Pinpoint the cell where the given text exists, returning its [X, Y] midpoint coordinate. 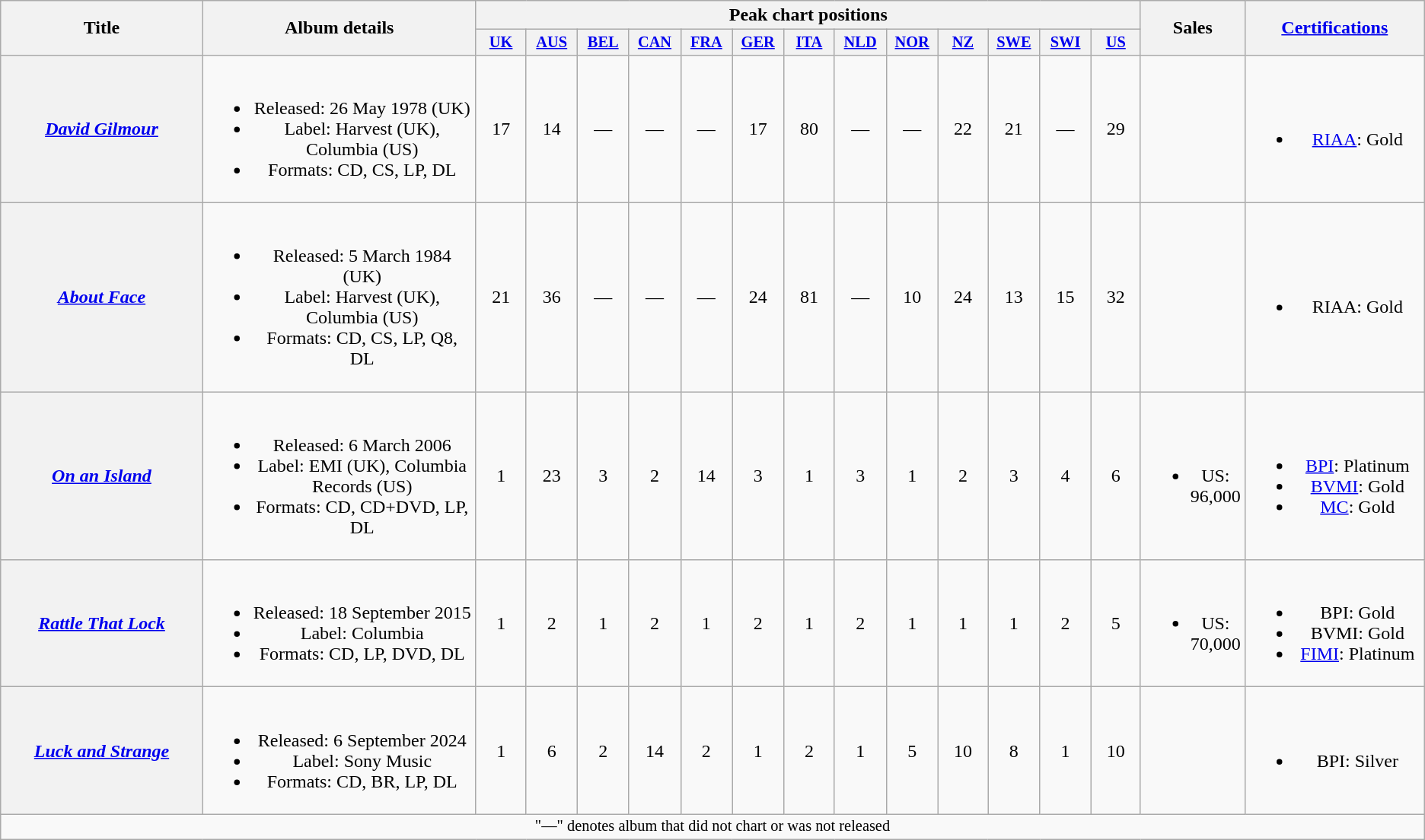
Released: 6 March 2006Label: EMI (UK), Columbia Records (US)Formats: CD, CD+DVD, LP, DL [340, 476]
Title [102, 28]
SWE [1014, 43]
ITA [809, 43]
US [1116, 43]
David Gilmour [102, 129]
32 [1116, 297]
13 [1014, 297]
29 [1116, 129]
81 [809, 297]
GER [758, 43]
4 [1066, 476]
BPI: GoldBVMI: GoldFIMI: Platinum [1334, 624]
CAN [655, 43]
Luck and Strange [102, 750]
22 [962, 129]
BPI: PlatinumBVMI: GoldMC: Gold [1334, 476]
BEL [603, 43]
Peak chart positions [808, 15]
NOR [912, 43]
8 [1014, 750]
Released: 26 May 1978 (UK)Label: Harvest (UK), Columbia (US)Formats: CD, CS, LP, DL [340, 129]
US: 96,000 [1192, 476]
15 [1066, 297]
About Face [102, 297]
Album details [340, 28]
US: 70,000 [1192, 624]
AUS [551, 43]
NZ [962, 43]
BPI: Silver [1334, 750]
Certifications [1334, 28]
Released: 5 March 1984 (UK)Label: Harvest (UK), Columbia (US)Formats: CD, CS, LP, Q8, DL [340, 297]
80 [809, 129]
UK [501, 43]
Sales [1192, 28]
Released: 18 September 2015Label: ColumbiaFormats: CD, LP, DVD, DL [340, 624]
"—" denotes album that did not chart or was not released [712, 827]
SWI [1066, 43]
FRA [706, 43]
Released: 6 September 2024Label: Sony MusicFormats: CD, BR, LP, DL [340, 750]
23 [551, 476]
On an Island [102, 476]
36 [551, 297]
NLD [860, 43]
Rattle That Lock [102, 624]
